Provide the (X, Y) coordinate of the cell's center where the given text is located.  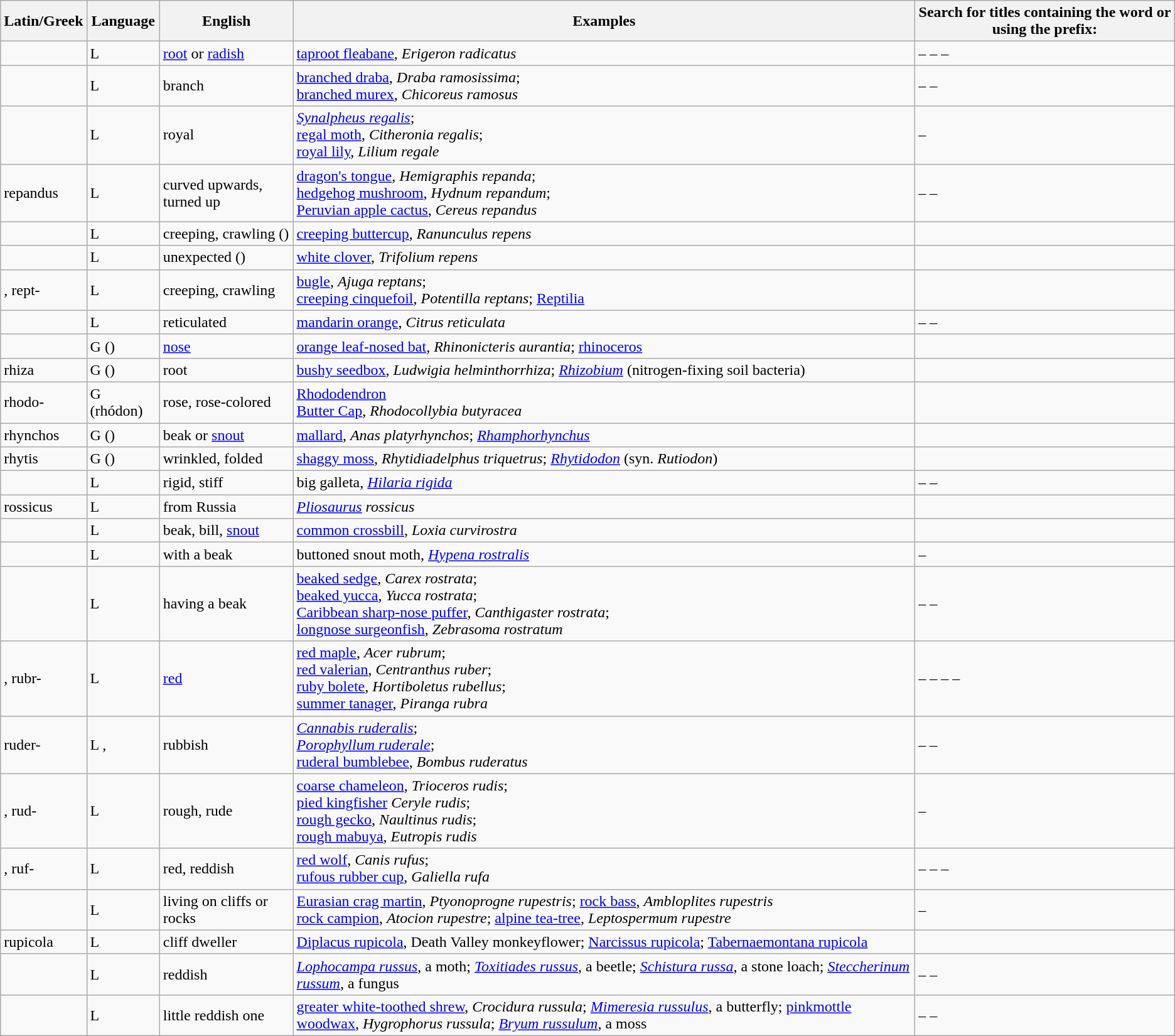
rigid, stiff (226, 483)
Pliosaurus rossicus (604, 507)
red maple, Acer rubrum; red valerian, Centranthus ruber; ruby bolete, Hortiboletus rubellus; summer tanager, Piranga rubra (604, 678)
shaggy moss, Rhytidiadelphus triquetrus; Rhytidodon (syn. Rutiodon) (604, 459)
living on cliffs or rocks (226, 909)
root or radish (226, 53)
Latin/Greek (44, 21)
from Russia (226, 507)
rossicus (44, 507)
– – – – (1045, 678)
Eurasian crag martin, Ptyonoprogne rupestris; rock bass, Ambloplites rupestrisrock campion, Atocion rupestre; alpine tea-tree, Leptospermum rupestre (604, 909)
rhytis (44, 459)
Lophocampa russus, a moth; Toxitiades russus, a beetle; Schistura russa, a stone loach; Steccherinum russum, a fungus (604, 974)
repandus (44, 193)
rose, rose-colored (226, 402)
dragon's tongue, Hemigraphis repanda; hedgehog mushroom, Hydnum repandum; Peruvian apple cactus, Cereus repandus (604, 193)
creeping, crawling (226, 290)
greater white-toothed shrew, Crocidura russula; Mimeresia russulus, a butterfly; pinkmottle woodwax, Hygrophorus russula; Bryum russulum, a moss (604, 1015)
, rept- (44, 290)
creeping, crawling () (226, 234)
Language (123, 21)
wrinkled, folded (226, 459)
red wolf, Canis rufus; rufous rubber cup, Galiella rufa (604, 869)
buttoned snout moth, Hypena rostralis (604, 554)
beak or snout (226, 435)
orange leaf-nosed bat, Rhinonicteris aurantia; rhinoceros (604, 346)
beak, bill, snout (226, 531)
rubbish (226, 745)
curved upwards, turned up (226, 193)
Synalpheus regalis; regal moth, Citheronia regalis; royal lily, Lilium regale (604, 135)
L , (123, 745)
rhynchos (44, 435)
coarse chameleon, Trioceros rudis; pied kingfisher Ceryle rudis; rough gecko, Naultinus rudis; rough mabuya, Eutropis rudis (604, 811)
rupicola (44, 942)
with a beak (226, 554)
bushy seedbox, Ludwigia helminthorrhiza; Rhizobium (nitrogen-fixing soil bacteria) (604, 370)
creeping buttercup, Ranunculus repens (604, 234)
unexpected () (226, 257)
Search for titles containing the word or using the prefix: (1045, 21)
branched draba, Draba ramosissima; branched murex, Chicoreus ramosus (604, 85)
big galleta, Hilaria rigida (604, 483)
Diplacus rupicola, Death Valley monkeyflower; Narcissus rupicola; Tabernaemontana rupicola (604, 942)
common crossbill, Loxia curvirostra (604, 531)
G (rhódon) (123, 402)
royal (226, 135)
English (226, 21)
reticulated (226, 322)
Cannabis ruderalis; Porophyllum ruderale; ruderal bumblebee, Bombus ruderatus (604, 745)
taproot fleabane, Erigeron radicatus (604, 53)
bugle, Ajuga reptans; creeping cinquefoil, Potentilla reptans; Reptilia (604, 290)
, rubr- (44, 678)
mandarin orange, Citrus reticulata (604, 322)
RhododendronButter Cap, Rhodocollybia butyracea (604, 402)
Examples (604, 21)
white clover, Trifolium repens (604, 257)
having a beak (226, 604)
red, reddish (226, 869)
nose (226, 346)
cliff dweller (226, 942)
mallard, Anas platyrhynchos; Rhamphorhynchus (604, 435)
rough, rude (226, 811)
little reddish one (226, 1015)
rhodo- (44, 402)
root (226, 370)
ruder- (44, 745)
reddish (226, 974)
, rud- (44, 811)
rhiza (44, 370)
branch (226, 85)
red (226, 678)
, ruf- (44, 869)
